Capture the cell that displays the provided text and extract its [x, y] central coordinate. 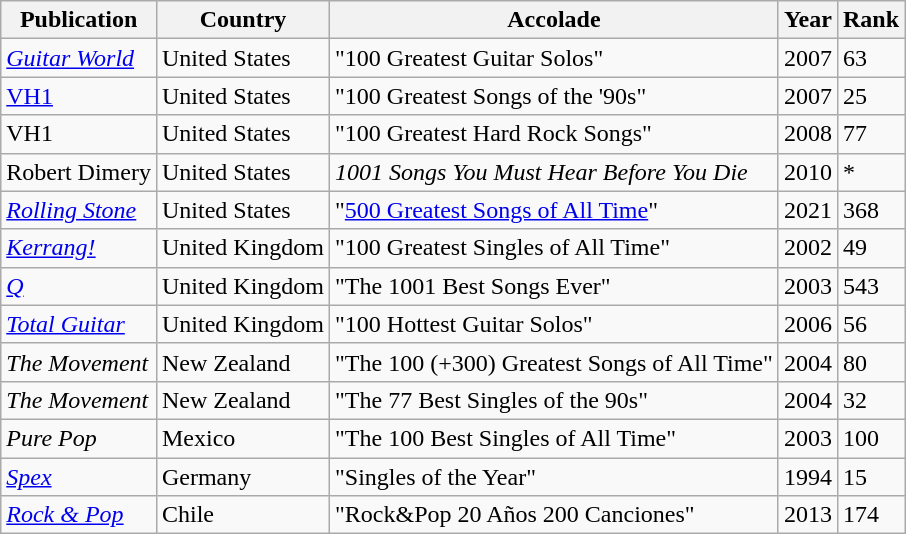
"The 100 (+300) Greatest Songs of All Time" [554, 362]
"100 Greatest Hard Rock Songs" [554, 134]
"100 Greatest Guitar Solos" [554, 58]
Publication [79, 20]
49 [870, 248]
"The 100 Best Singles of All Time" [554, 438]
Robert Dimery [79, 172]
"The 77 Best Singles of the 90s" [554, 400]
"100 Hottest Guitar Solos" [554, 324]
2008 [808, 134]
100 [870, 438]
80 [870, 362]
368 [870, 210]
"100 Greatest Singles of All Time" [554, 248]
Q [79, 286]
Pure Pop [79, 438]
Rank [870, 20]
"The 1001 Best Songs Ever" [554, 286]
77 [870, 134]
Mexico [242, 438]
"Singles of the Year" [554, 477]
Kerrang! [79, 248]
1994 [808, 477]
63 [870, 58]
Chile [242, 515]
2021 [808, 210]
2002 [808, 248]
543 [870, 286]
56 [870, 324]
Total Guitar [79, 324]
32 [870, 400]
2010 [808, 172]
25 [870, 96]
Year [808, 20]
15 [870, 477]
Rolling Stone [79, 210]
174 [870, 515]
"Rock&Pop 20 Años 200 Canciones" [554, 515]
Accolade [554, 20]
* [870, 172]
Country [242, 20]
Spex [79, 477]
2006 [808, 324]
"100 Greatest Songs of the '90s" [554, 96]
Rock & Pop [79, 515]
Germany [242, 477]
1001 Songs You Must Hear Before You Die [554, 172]
"500 Greatest Songs of All Time" [554, 210]
Guitar World [79, 58]
2013 [808, 515]
